Return the [x, y] coordinate for the center point of the cell that contains the specified text.  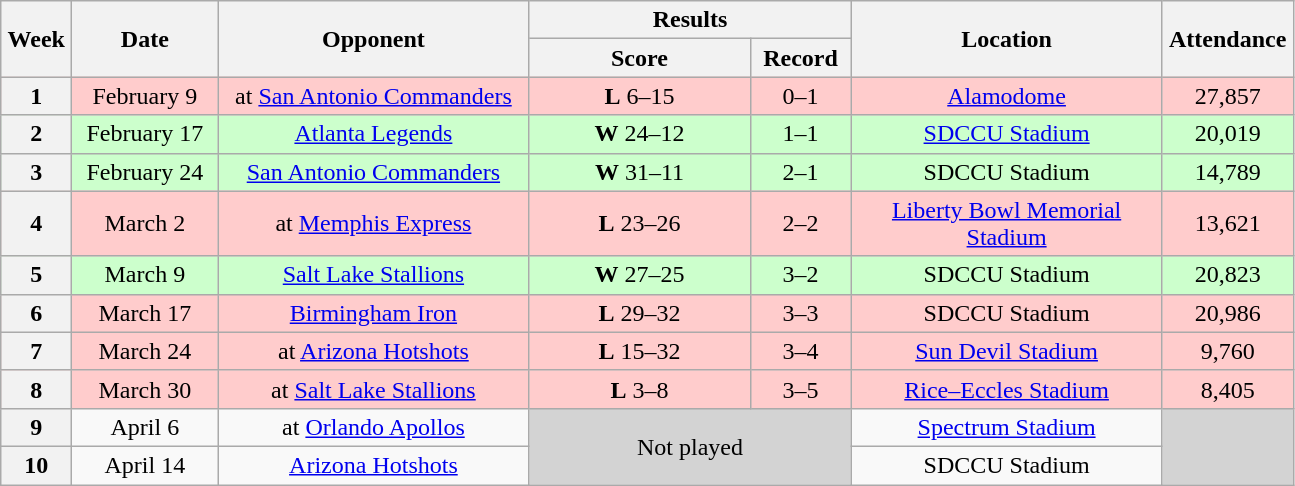
2–2 [800, 224]
Score [640, 58]
Date [145, 39]
Location [1006, 39]
February 24 [145, 172]
Salt Lake Stallions [374, 275]
4 [36, 224]
13,621 [1228, 224]
Not played [690, 446]
February 17 [145, 134]
Opponent [374, 39]
3–4 [800, 351]
3–5 [800, 389]
1 [36, 96]
W 24–12 [640, 134]
L 6–15 [640, 96]
L 15–32 [640, 351]
2 [36, 134]
9,760 [1228, 351]
Sun Devil Stadium [1006, 351]
10 [36, 465]
March 30 [145, 389]
March 9 [145, 275]
Record [800, 58]
W 31–11 [640, 172]
Birmingham Iron [374, 313]
3 [36, 172]
Alamodome [1006, 96]
9 [36, 427]
Results [690, 20]
20,019 [1228, 134]
Spectrum Stadium [1006, 427]
Arizona Hotshots [374, 465]
February 9 [145, 96]
W 27–25 [640, 275]
20,823 [1228, 275]
1–1 [800, 134]
San Antonio Commanders [374, 172]
27,857 [1228, 96]
L 23–26 [640, 224]
Atlanta Legends [374, 134]
8,405 [1228, 389]
6 [36, 313]
at Memphis Express [374, 224]
March 17 [145, 313]
14,789 [1228, 172]
3–2 [800, 275]
5 [36, 275]
March 24 [145, 351]
Rice–Eccles Stadium [1006, 389]
20,986 [1228, 313]
at San Antonio Commanders [374, 96]
L 29–32 [640, 313]
8 [36, 389]
0–1 [800, 96]
3–3 [800, 313]
Attendance [1228, 39]
March 2 [145, 224]
April 6 [145, 427]
Week [36, 39]
at Arizona Hotshots [374, 351]
Liberty Bowl Memorial Stadium [1006, 224]
at Salt Lake Stallions [374, 389]
7 [36, 351]
at Orlando Apollos [374, 427]
2–1 [800, 172]
April 14 [145, 465]
L 3–8 [640, 389]
